Identify which cell holds the provided text, then report its [x, y] central coordinate. 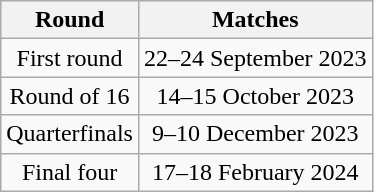
Quarterfinals [70, 134]
17–18 February 2024 [255, 172]
Final four [70, 172]
9–10 December 2023 [255, 134]
First round [70, 58]
Round of 16 [70, 96]
22–24 September 2023 [255, 58]
Matches [255, 20]
Round [70, 20]
14–15 October 2023 [255, 96]
